Return (X, Y) of the center of cell containing provided text 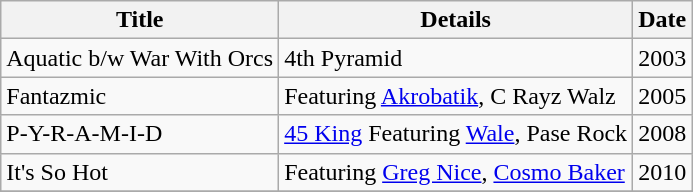
Aquatic b/w War With Orcs (140, 58)
Details (456, 20)
4th Pyramid (456, 58)
Date (662, 20)
P-Y-R-A-M-I-D (140, 134)
2008 (662, 134)
It's So Hot (140, 172)
Featuring Greg Nice, Cosmo Baker (456, 172)
Title (140, 20)
2010 (662, 172)
Featuring Akrobatik, C Rayz Walz (456, 96)
2003 (662, 58)
Fantazmic (140, 96)
45 King Featuring Wale, Pase Rock (456, 134)
2005 (662, 96)
